Provide the (X, Y) coordinate of the cell's center where the given text is located.  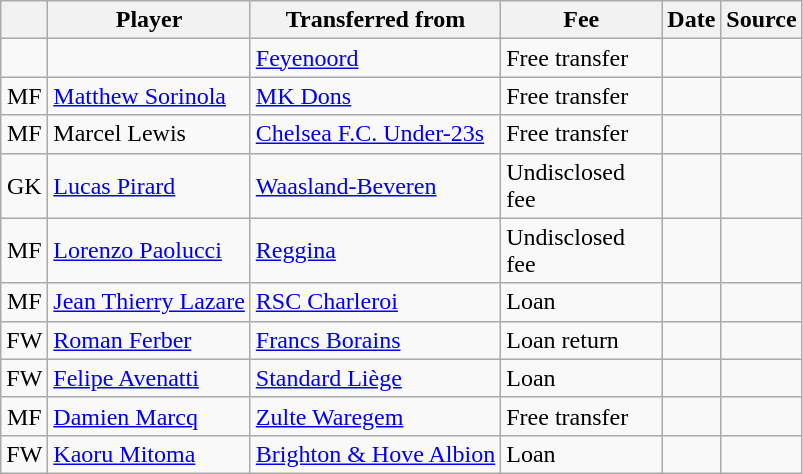
Source (762, 20)
Zulte Waregem (375, 416)
Waasland-Beveren (375, 186)
Roman Ferber (149, 340)
Matthew Sorinola (149, 96)
RSC Charleroi (375, 302)
Transferred from (375, 20)
Marcel Lewis (149, 134)
Lorenzo Paolucci (149, 250)
Damien Marcq (149, 416)
Felipe Avenatti (149, 378)
Feyenoord (375, 58)
Player (149, 20)
Date (692, 20)
Brighton & Hove Albion (375, 454)
Standard Liège (375, 378)
Lucas Pirard (149, 186)
Francs Borains (375, 340)
MK Dons (375, 96)
GK (24, 186)
Fee (582, 20)
Kaoru Mitoma (149, 454)
Chelsea F.C. Under-23s (375, 134)
Loan return (582, 340)
Reggina (375, 250)
Jean Thierry Lazare (149, 302)
